From the cell containing the given text, extract its center point as (X, Y) coordinate. 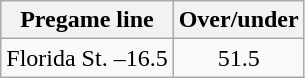
Florida St. –16.5 (87, 58)
Over/under (238, 20)
Pregame line (87, 20)
51.5 (238, 58)
